Return [x, y] of the center of cell containing provided text 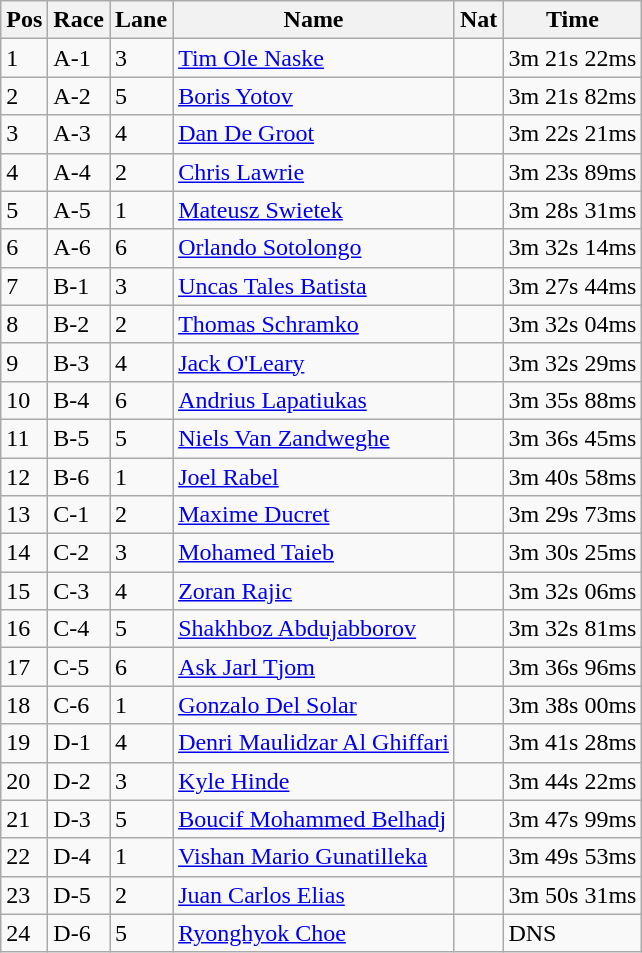
Pos [24, 20]
20 [24, 781]
D-4 [79, 857]
A-6 [79, 248]
Mohamed Taieb [314, 553]
3m 32s 14ms [572, 248]
Nat [478, 20]
A-5 [79, 210]
C-5 [79, 667]
Juan Carlos Elias [314, 895]
B-4 [79, 400]
24 [24, 933]
23 [24, 895]
Name [314, 20]
Boris Yotov [314, 96]
22 [24, 857]
12 [24, 477]
Lane [142, 20]
3m 21s 22ms [572, 58]
3m 44s 22ms [572, 781]
3m 21s 82ms [572, 96]
Joel Rabel [314, 477]
Ask Jarl Tjom [314, 667]
B-3 [79, 362]
A-1 [79, 58]
Boucif Mohammed Belhadj [314, 819]
3m 27s 44ms [572, 286]
B-5 [79, 438]
Kyle Hinde [314, 781]
13 [24, 515]
Race [79, 20]
C-6 [79, 705]
3m 38s 00ms [572, 705]
Ryonghyok Choe [314, 933]
D-5 [79, 895]
3m 32s 81ms [572, 629]
11 [24, 438]
3m 35s 88ms [572, 400]
Tim Ole Naske [314, 58]
3m 36s 45ms [572, 438]
3m 50s 31ms [572, 895]
C-3 [79, 591]
3m 28s 31ms [572, 210]
Orlando Sotolongo [314, 248]
9 [24, 362]
C-2 [79, 553]
Vishan Mario Gunatilleka [314, 857]
D-6 [79, 933]
3m 29s 73ms [572, 515]
3m 49s 53ms [572, 857]
15 [24, 591]
3m 32s 04ms [572, 324]
DNS [572, 933]
A-3 [79, 134]
B-6 [79, 477]
Uncas Tales Batista [314, 286]
Gonzalo Del Solar [314, 705]
3m 41s 28ms [572, 743]
Zoran Rajic [314, 591]
8 [24, 324]
Niels Van Zandweghe [314, 438]
D-3 [79, 819]
Time [572, 20]
B-2 [79, 324]
16 [24, 629]
A-2 [79, 96]
19 [24, 743]
C-1 [79, 515]
3m 36s 96ms [572, 667]
14 [24, 553]
3m 40s 58ms [572, 477]
3m 22s 21ms [572, 134]
18 [24, 705]
Maxime Ducret [314, 515]
A-4 [79, 172]
7 [24, 286]
Shakhboz Abdujabborov [314, 629]
3m 30s 25ms [572, 553]
3m 47s 99ms [572, 819]
17 [24, 667]
3m 32s 06ms [572, 591]
Chris Lawrie [314, 172]
3m 23s 89ms [572, 172]
10 [24, 400]
C-4 [79, 629]
Mateusz Swietek [314, 210]
D-1 [79, 743]
3m 32s 29ms [572, 362]
Thomas Schramko [314, 324]
Denri Maulidzar Al Ghiffari [314, 743]
D-2 [79, 781]
Andrius Lapatiukas [314, 400]
B-1 [79, 286]
Jack O'Leary [314, 362]
21 [24, 819]
Dan De Groot [314, 134]
